Find where the given text appears and provide that cell's center as [X, Y] coordinate. 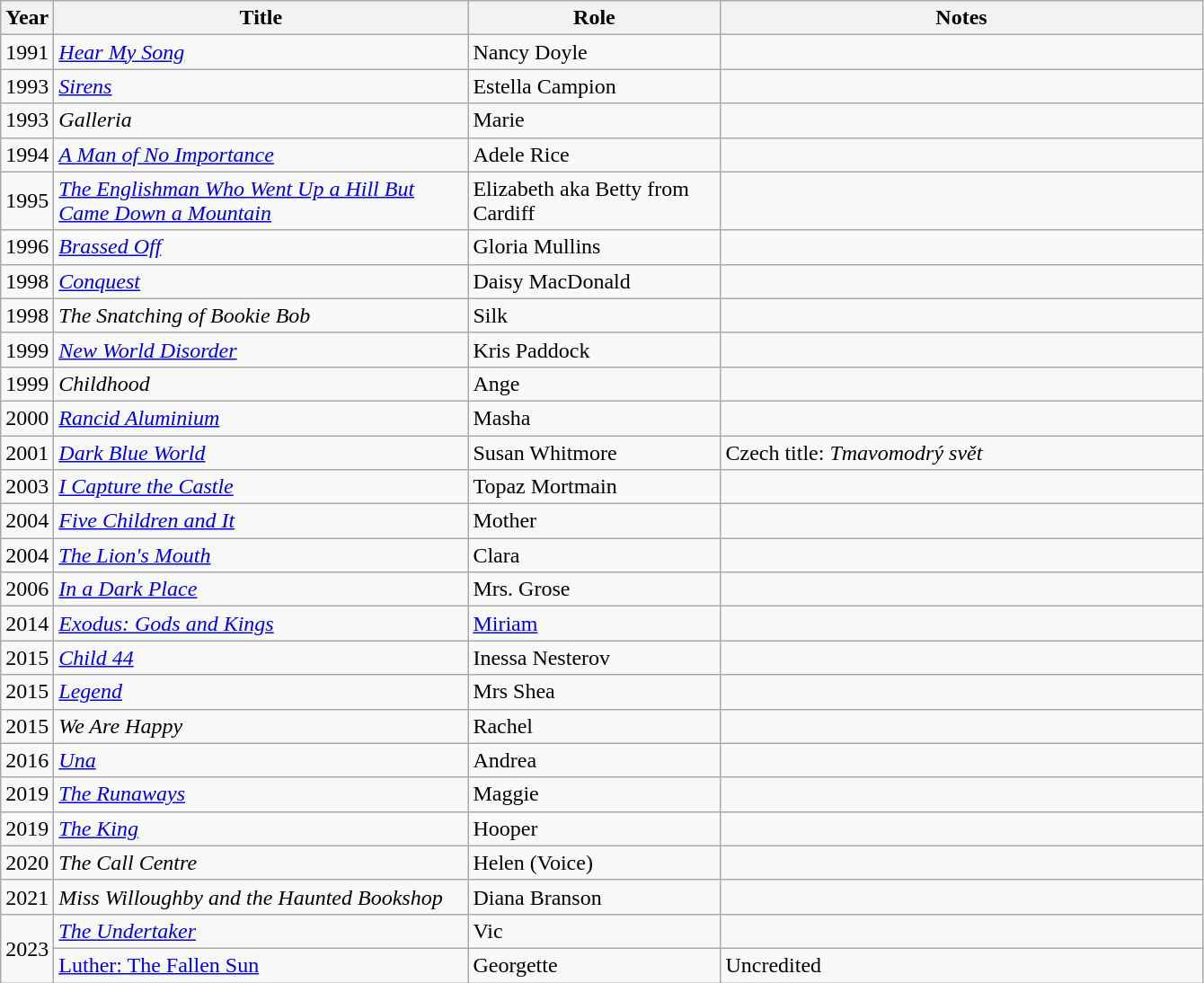
2000 [27, 418]
Kris Paddock [595, 350]
Mrs Shea [595, 692]
Mrs. Grose [595, 589]
Maggie [595, 794]
Elizabeth aka Betty from Cardiff [595, 201]
2001 [27, 452]
Childhood [261, 384]
Inessa Nesterov [595, 658]
Helen (Voice) [595, 863]
Child 44 [261, 658]
Five Children and It [261, 521]
The Runaways [261, 794]
2016 [27, 760]
Daisy MacDonald [595, 281]
1995 [27, 201]
Sirens [261, 86]
2014 [27, 624]
Year [27, 18]
Dark Blue World [261, 452]
The Call Centre [261, 863]
Luther: The Fallen Sun [261, 965]
Silk [595, 315]
1991 [27, 52]
Czech title: Tmavomodrý svět [961, 452]
Miss Willoughby and the Haunted Bookshop [261, 897]
Hooper [595, 828]
2006 [27, 589]
Gloria Mullins [595, 247]
Conquest [261, 281]
Legend [261, 692]
Susan Whitmore [595, 452]
Clara [595, 555]
Masha [595, 418]
2020 [27, 863]
1996 [27, 247]
The Undertaker [261, 931]
Adele Rice [595, 155]
The King [261, 828]
Notes [961, 18]
The Lion's Mouth [261, 555]
I Capture the Castle [261, 487]
Vic [595, 931]
Galleria [261, 120]
Andrea [595, 760]
In a Dark Place [261, 589]
Mother [595, 521]
Rancid Aluminium [261, 418]
2003 [27, 487]
Title [261, 18]
Hear My Song [261, 52]
We Are Happy [261, 726]
1994 [27, 155]
Marie [595, 120]
The Snatching of Bookie Bob [261, 315]
Estella Campion [595, 86]
Exodus: Gods and Kings [261, 624]
2023 [27, 948]
Rachel [595, 726]
The Englishman Who Went Up a Hill But Came Down a Mountain [261, 201]
New World Disorder [261, 350]
Topaz Mortmain [595, 487]
Brassed Off [261, 247]
Nancy Doyle [595, 52]
Diana Branson [595, 897]
Ange [595, 384]
Miriam [595, 624]
A Man of No Importance [261, 155]
Georgette [595, 965]
Una [261, 760]
Uncredited [961, 965]
2021 [27, 897]
Role [595, 18]
